Find where the given text appears and provide that cell's center as (x, y) coordinate. 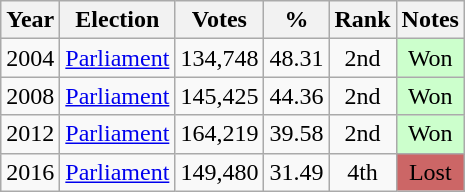
Notes (430, 20)
164,219 (220, 134)
2004 (30, 58)
Votes (220, 20)
134,748 (220, 58)
Election (118, 20)
2008 (30, 96)
Year (30, 20)
145,425 (220, 96)
2012 (30, 134)
48.31 (296, 58)
39.58 (296, 134)
44.36 (296, 96)
Lost (430, 172)
149,480 (220, 172)
31.49 (296, 172)
4th (362, 172)
Rank (362, 20)
2016 (30, 172)
% (296, 20)
